Extract the (x, y) coordinate from the center of the cell holding the provided text.  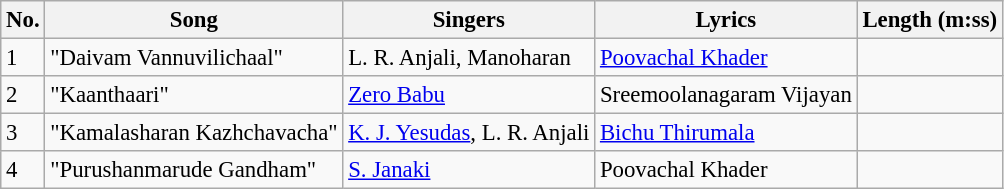
Singers (469, 20)
Song (194, 20)
"Daivam Vannuvilichaal" (194, 58)
No. (23, 20)
Length (m:ss) (930, 20)
"Purushanmarude Gandham" (194, 170)
Sreemoolanagaram Vijayan (726, 95)
"Kamalasharan Kazhchavacha" (194, 133)
1 (23, 58)
2 (23, 95)
S. Janaki (469, 170)
L. R. Anjali, Manoharan (469, 58)
4 (23, 170)
Bichu Thirumala (726, 133)
Lyrics (726, 20)
K. J. Yesudas, L. R. Anjali (469, 133)
"Kaanthaari" (194, 95)
3 (23, 133)
Zero Babu (469, 95)
